From the cell containing the given text, extract its center point as (x, y) coordinate. 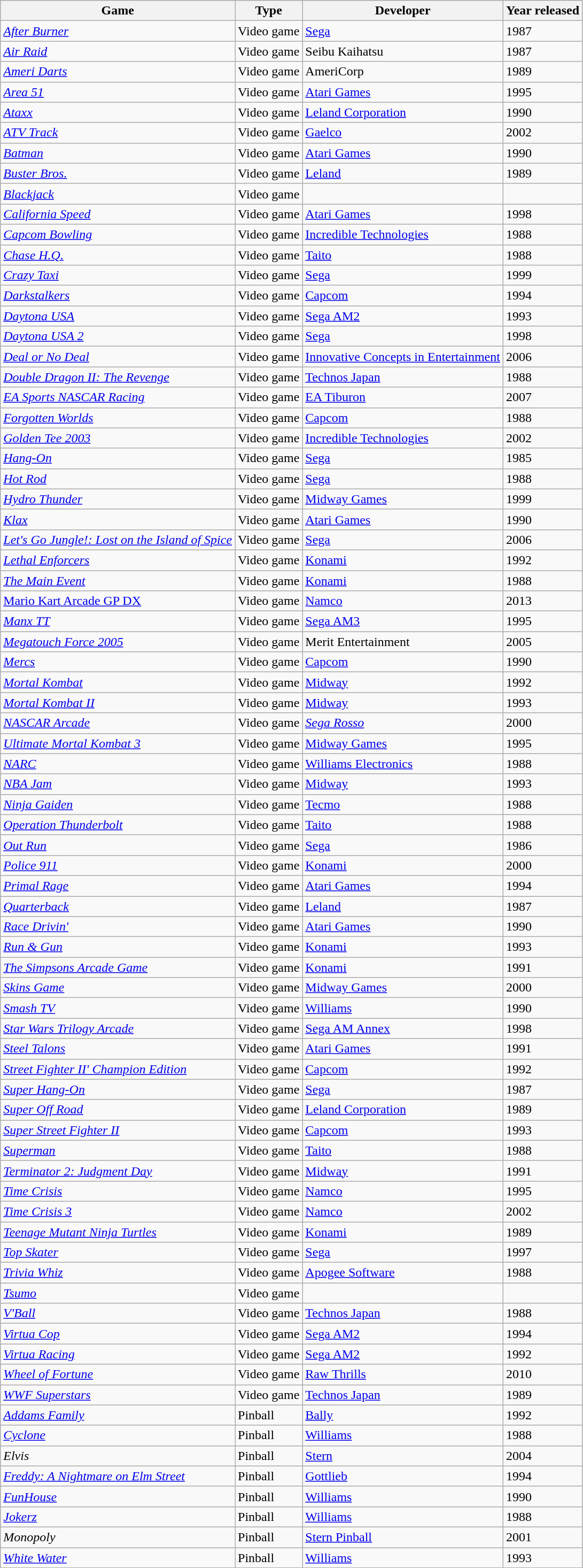
Batman (118, 153)
Sega AM3 (403, 621)
Deal or No Deal (118, 357)
Williams Electronics (403, 764)
Jokerz (118, 1517)
Daytona USA (118, 316)
Ultimate Mortal Kombat 3 (118, 743)
WWF Superstars (118, 1395)
Terminator 2: Judgment Day (118, 1171)
Golden Tee 2003 (118, 438)
Hang-On (118, 458)
Ameri Darts (118, 72)
Sega AM Annex (403, 1028)
Daytona USA 2 (118, 336)
Sega Rosso (403, 723)
Let's Go Jungle!: Lost on the Island of Spice (118, 540)
Bally (403, 1415)
2005 (542, 642)
Forgotten Worlds (118, 418)
Area 51 (118, 92)
Innovative Concepts in Entertainment (403, 357)
Addams Family (118, 1415)
2007 (542, 397)
AmeriCorp (403, 72)
Time Crisis 3 (118, 1211)
Merit Entertainment (403, 642)
1986 (542, 845)
Trivia Whiz (118, 1273)
Virtua Racing (118, 1354)
Quarterback (118, 906)
ATV Track (118, 133)
After Burner (118, 31)
Apogee Software (403, 1273)
Ataxx (118, 112)
2004 (542, 1456)
Wheel of Fortune (118, 1374)
Skins Game (118, 988)
Mercs (118, 662)
Police 911 (118, 865)
Gottlieb (403, 1476)
V'Ball (118, 1313)
Hot Rod (118, 479)
1997 (542, 1252)
Manx TT (118, 621)
Run & Gun (118, 947)
Blackjack (118, 194)
Monopoly (118, 1537)
Darkstalkers (118, 296)
Primal Rage (118, 886)
White Water (118, 1558)
Out Run (118, 845)
Buster Bros. (118, 173)
Klax (118, 519)
Race Drivin' (118, 927)
Virtua Cop (118, 1334)
Gaelco (403, 133)
Teenage Mutant Ninja Turtles (118, 1232)
Operation Thunderbolt (118, 825)
Hydro Thunder (118, 499)
2013 (542, 601)
NBA Jam (118, 784)
2001 (542, 1537)
Capcom Bowling (118, 234)
Mario Kart Arcade GP DX (118, 601)
Star Wars Trilogy Arcade (118, 1028)
Top Skater (118, 1252)
NASCAR Arcade (118, 723)
Tsumo (118, 1293)
Year released (542, 11)
Type (269, 11)
Lethal Enforcers (118, 560)
Mortal Kombat II (118, 703)
2010 (542, 1374)
Air Raid (118, 51)
Street Fighter II' Champion Edition (118, 1069)
Crazy Taxi (118, 275)
Ninja Gaiden (118, 804)
Super Street Fighter II (118, 1130)
Mortal Kombat (118, 682)
California Speed (118, 214)
Elvis (118, 1456)
EA Tiburon (403, 397)
Freddy: A Nightmare on Elm Street (118, 1476)
The Main Event (118, 580)
Steel Talons (118, 1049)
Developer (403, 11)
Megatouch Force 2005 (118, 642)
Super Off Road (118, 1110)
Smash TV (118, 1008)
Game (118, 11)
Chase H.Q. (118, 255)
Tecmo (403, 804)
NARC (118, 764)
Double Dragon II: The Revenge (118, 377)
Seibu Kaihatsu (403, 51)
1985 (542, 458)
Cyclone (118, 1435)
Raw Thrills (403, 1374)
Superman (118, 1150)
Stern Pinball (403, 1537)
Stern (403, 1456)
EA Sports NASCAR Racing (118, 397)
Time Crisis (118, 1191)
FunHouse (118, 1496)
The Simpsons Arcade Game (118, 967)
Super Hang-On (118, 1089)
